Output the [X, Y] coordinate of the center of the cell containing the given text.  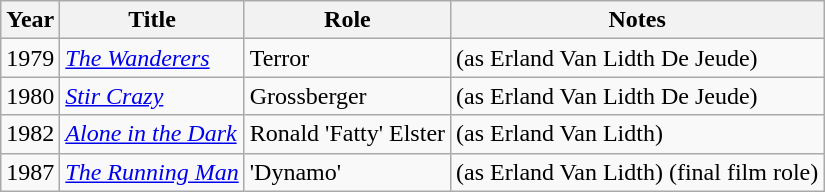
(as Erland Van Lidth) (final film role) [638, 172]
Title [152, 20]
1980 [30, 96]
(as Erland Van Lidth) [638, 134]
'Dynamo' [347, 172]
The Wanderers [152, 58]
1982 [30, 134]
Year [30, 20]
Grossberger [347, 96]
The Running Man [152, 172]
Notes [638, 20]
Terror [347, 58]
Role [347, 20]
Ronald 'Fatty' Elster [347, 134]
1979 [30, 58]
Stir Crazy [152, 96]
Alone in the Dark [152, 134]
1987 [30, 172]
